Provide the (X, Y) coordinate of the cell's center where the given text is located.  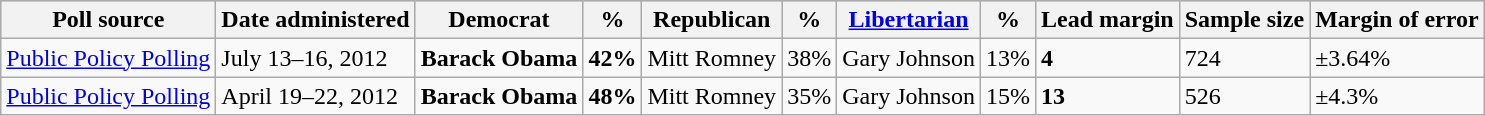
July 13–16, 2012 (316, 58)
38% (810, 58)
Sample size (1244, 20)
Libertarian (909, 20)
13% (1008, 58)
Margin of error (1398, 20)
Lead margin (1107, 20)
42% (612, 58)
48% (612, 96)
April 19–22, 2012 (316, 96)
Poll source (108, 20)
Date administered (316, 20)
724 (1244, 58)
526 (1244, 96)
35% (810, 96)
±4.3% (1398, 96)
±3.64% (1398, 58)
Democrat (499, 20)
13 (1107, 96)
4 (1107, 58)
15% (1008, 96)
Republican (712, 20)
